Find where the given text appears and provide that cell's center as [X, Y] coordinate. 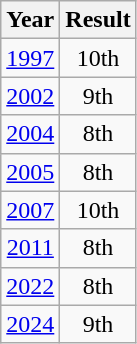
2011 [30, 248]
2007 [30, 210]
1997 [30, 58]
2022 [30, 286]
Result [98, 20]
2005 [30, 172]
2002 [30, 96]
2004 [30, 134]
Year [30, 20]
2024 [30, 324]
